For the text-containing cell, return its midpoint in [X, Y] coordinate format. 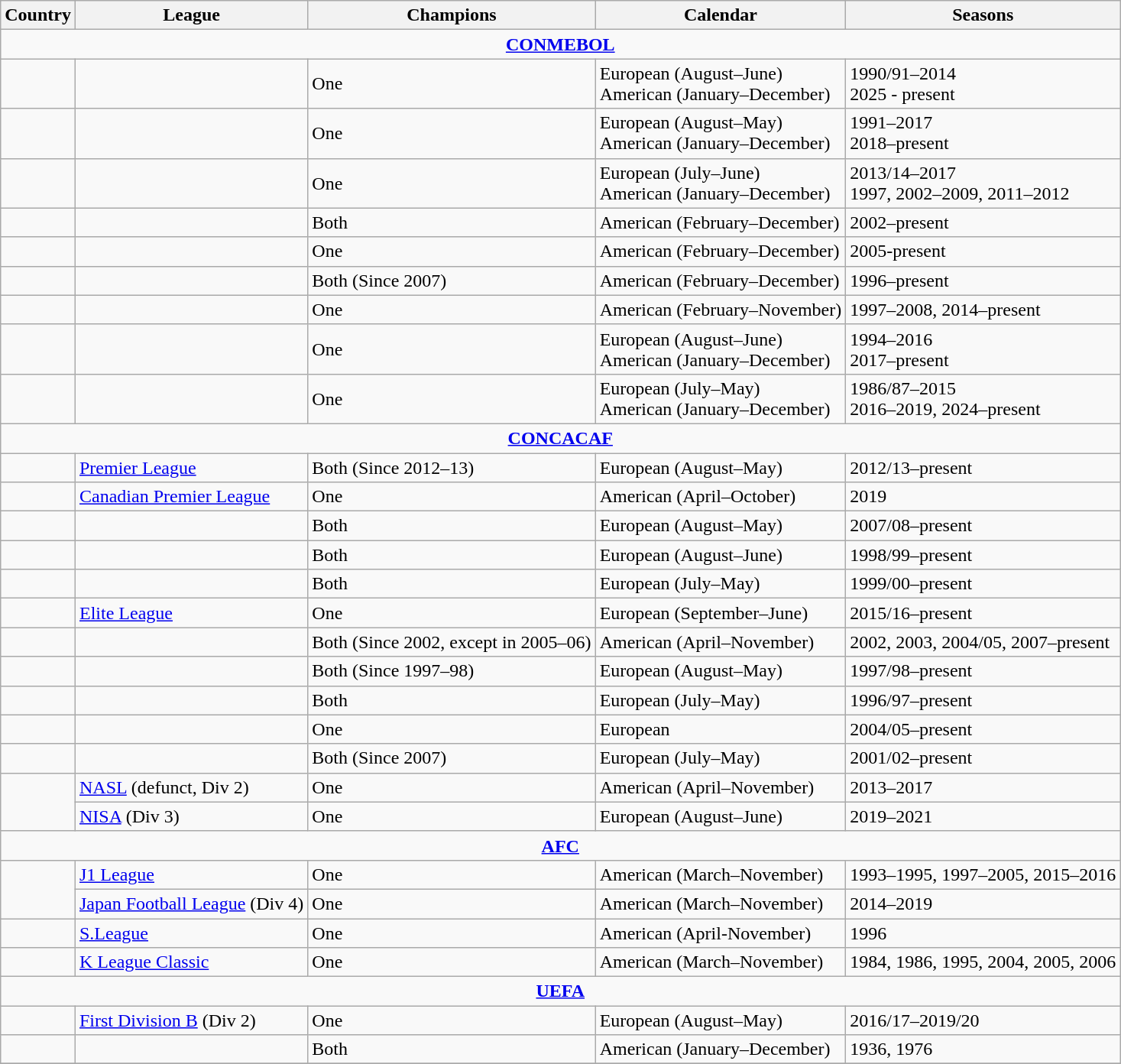
1984, 1986, 1995, 2004, 2005, 2006 [983, 962]
AFC [561, 845]
2014–2019 [983, 903]
2019 [983, 497]
K League Classic [191, 962]
2013–2017 [983, 787]
American (January–December) [721, 1049]
2012/13–present [983, 467]
First Division B (Div 2) [191, 1020]
Champions [452, 15]
UEFA [561, 991]
2002, 2003, 2004/05, 2007–present [983, 642]
2019–2021 [983, 816]
Both (Since 2002, except in 2005–06) [452, 642]
2016/17–2019/20 [983, 1020]
American (February–November) [721, 310]
2001/02–present [983, 758]
1998/99–present [983, 555]
Both (Since 1997–98) [452, 671]
League [191, 15]
1990/91–20142025 - present [983, 84]
2004/05–present [983, 729]
European (September–June) [721, 613]
Both (Since 2012–13) [452, 467]
Japan Football League (Div 4) [191, 903]
Country [38, 15]
1994–20162017–present [983, 349]
2013/14–20171997, 2002–2009, 2011–2012 [983, 183]
Canadian Premier League [191, 497]
1996/97–present [983, 700]
Calendar [721, 15]
1986/87–20152016–2019, 2024–present [983, 399]
NASL (defunct, Div 2) [191, 787]
2005-present [983, 251]
1997–2008, 2014–present [983, 310]
2015/16–present [983, 613]
CONMEBOL [561, 44]
Elite League [191, 613]
1993–1995, 1997–2005, 2015–2016 [983, 874]
2007/08–present [983, 526]
J1 League [191, 874]
1996–present [983, 281]
1936, 1976 [983, 1049]
NISA (Div 3) [191, 816]
1991–20172018–present [983, 133]
European (July–May)American (January–December) [721, 399]
1997/98–present [983, 671]
Premier League [191, 467]
American (April–October) [721, 497]
S.League [191, 933]
2002–present [983, 222]
European [721, 729]
European (July–June)American (January–December) [721, 183]
European (August–May)American (January–December) [721, 133]
CONCACAF [561, 438]
1996 [983, 933]
Seasons [983, 15]
1999/00–present [983, 584]
American (April-November) [721, 933]
